For the text-containing cell, return its midpoint in [X, Y] coordinate format. 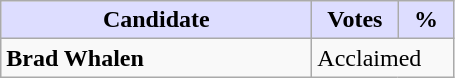
Acclaimed [383, 58]
Brad Whalen [156, 58]
Candidate [156, 20]
% [426, 20]
Votes [355, 20]
